Detect which cell encompasses the target text, then output its [X, Y] center coordinate. 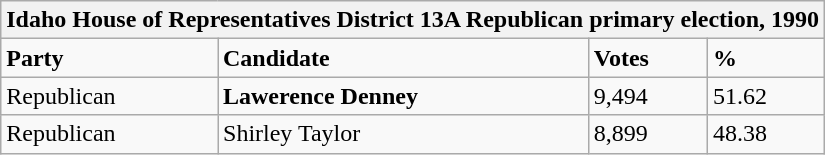
Shirley Taylor [404, 134]
9,494 [648, 96]
Idaho House of Representatives District 13A Republican primary election, 1990 [413, 20]
Votes [648, 58]
48.38 [766, 134]
% [766, 58]
Candidate [404, 58]
Lawerence Denney [404, 96]
Party [110, 58]
51.62 [766, 96]
8,899 [648, 134]
